Determine the (x, y) coordinate at the center of the cell enclosing the given text.  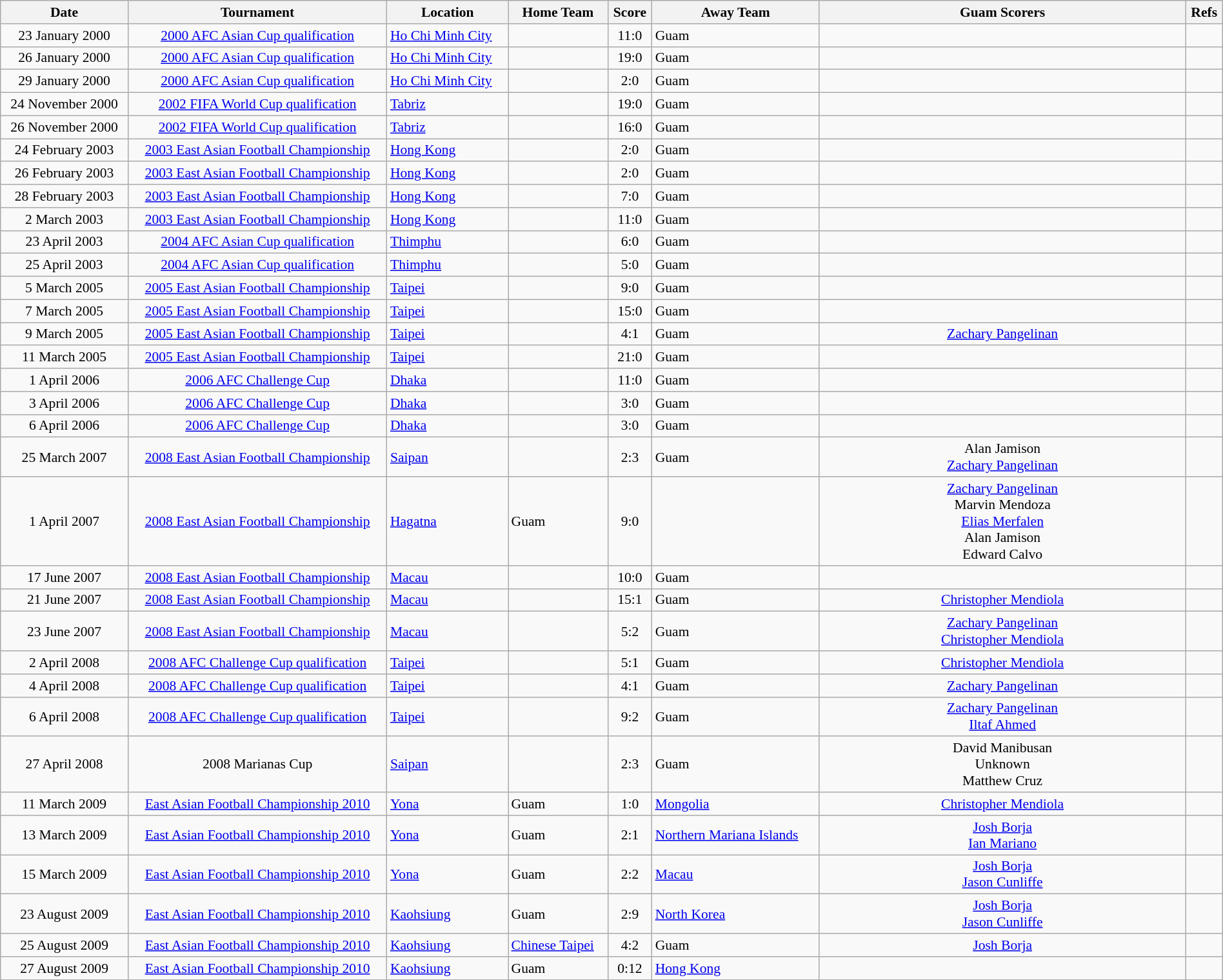
9 March 2005 (65, 334)
1 April 2006 (65, 380)
7 March 2005 (65, 311)
Guam Scorers (1002, 12)
25 April 2003 (65, 265)
26 February 2003 (65, 174)
23 January 2000 (65, 35)
5:2 (630, 631)
11 March 2005 (65, 357)
Tournament (257, 12)
5:1 (630, 663)
0:12 (630, 968)
Hagatna (448, 521)
11 March 2009 (65, 804)
1 April 2007 (65, 521)
23 August 2009 (65, 914)
Chinese Taipei (559, 945)
Alan Jamison Zachary Pangelinan (1002, 457)
Away Team (735, 12)
Location (448, 12)
7:0 (630, 196)
5:0 (630, 265)
Josh Borja Ian Mariano (1002, 835)
16:0 (630, 127)
1:0 (630, 804)
Mongolia (735, 804)
Zachary Pangelinan Marvin Mendoza Elias Merfalen Alan Jamison Edward Calvo (1002, 521)
29 January 2000 (65, 81)
26 January 2000 (65, 58)
Refs (1204, 12)
25 March 2007 (65, 457)
21 June 2007 (65, 600)
6 April 2006 (65, 426)
28 February 2003 (65, 196)
Zachary Pangelinan Iltaf Ahmed (1002, 716)
2 March 2003 (65, 219)
6 April 2008 (65, 716)
23 April 2003 (65, 242)
Score (630, 12)
2008 Marianas Cup (257, 765)
2:1 (630, 835)
4:2 (630, 945)
9:2 (630, 716)
15:1 (630, 600)
Josh Borja (1002, 945)
Date (65, 12)
David Manibusan Unknown Matthew Cruz (1002, 765)
2 April 2008 (65, 663)
10:0 (630, 577)
4 April 2008 (65, 686)
24 February 2003 (65, 150)
23 June 2007 (65, 631)
15 March 2009 (65, 875)
North Korea (735, 914)
13 March 2009 (65, 835)
Zachary Pangelinan Christopher Mendiola (1002, 631)
15:0 (630, 311)
Home Team (559, 12)
5 March 2005 (65, 288)
6:0 (630, 242)
24 November 2000 (65, 105)
2:2 (630, 875)
2:9 (630, 914)
25 August 2009 (65, 945)
Northern Mariana Islands (735, 835)
17 June 2007 (65, 577)
3 April 2006 (65, 403)
21:0 (630, 357)
27 August 2009 (65, 968)
27 April 2008 (65, 765)
26 November 2000 (65, 127)
